Determine the (x, y) coordinate at the center of the cell enclosing the given text.  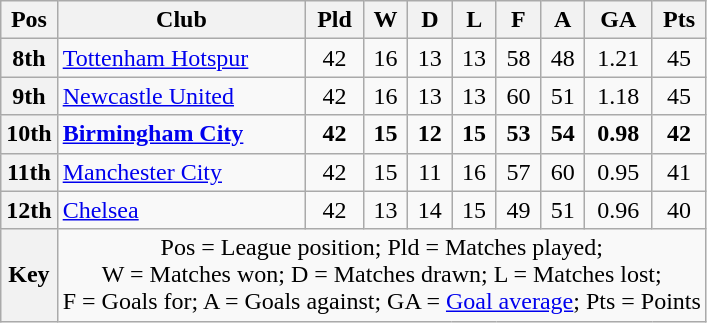
1.18 (618, 96)
1.21 (618, 58)
Manchester City (181, 172)
Club (181, 20)
Key (29, 275)
Tottenham Hotspur (181, 58)
40 (680, 210)
53 (518, 134)
49 (518, 210)
Chelsea (181, 210)
GA (618, 20)
11th (29, 172)
A (563, 20)
W (385, 20)
Pos (29, 20)
12 (430, 134)
10th (29, 134)
Pld (335, 20)
11 (430, 172)
41 (680, 172)
48 (563, 58)
Newcastle United (181, 96)
0.96 (618, 210)
54 (563, 134)
14 (430, 210)
F (518, 20)
58 (518, 58)
Birmingham City (181, 134)
57 (518, 172)
D (430, 20)
8th (29, 58)
L (474, 20)
12th (29, 210)
0.95 (618, 172)
9th (29, 96)
0.98 (618, 134)
Pts (680, 20)
